Return the [X, Y] coordinate for the center point of the cell that contains the specified text.  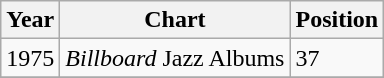
Billboard Jazz Albums [175, 58]
1975 [30, 58]
37 [337, 58]
Position [337, 20]
Year [30, 20]
Chart [175, 20]
